Return [X, Y] of the center of cell containing provided text 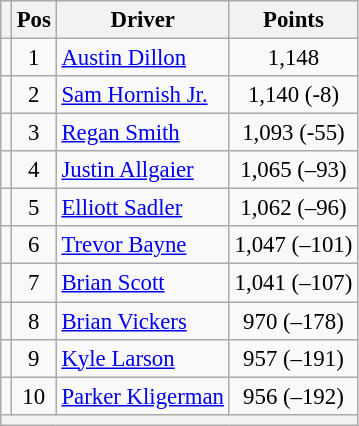
956 (–192) [293, 396]
970 (–178) [293, 321]
2 [34, 95]
9 [34, 358]
1,047 (–101) [293, 245]
Trevor Bayne [142, 245]
5 [34, 208]
1,148 [293, 58]
Justin Allgaier [142, 170]
Elliott Sadler [142, 208]
1,062 (–96) [293, 208]
10 [34, 396]
1,093 (-55) [293, 133]
6 [34, 245]
1,065 (–93) [293, 170]
Driver [142, 20]
Brian Scott [142, 283]
1 [34, 58]
4 [34, 170]
8 [34, 321]
1,140 (-8) [293, 95]
3 [34, 133]
1,041 (–107) [293, 283]
Sam Hornish Jr. [142, 95]
Parker Kligerman [142, 396]
Austin Dillon [142, 58]
Points [293, 20]
957 (–191) [293, 358]
Brian Vickers [142, 321]
7 [34, 283]
Regan Smith [142, 133]
Kyle Larson [142, 358]
Pos [34, 20]
